Capture the cell that displays the provided text and extract its [x, y] central coordinate. 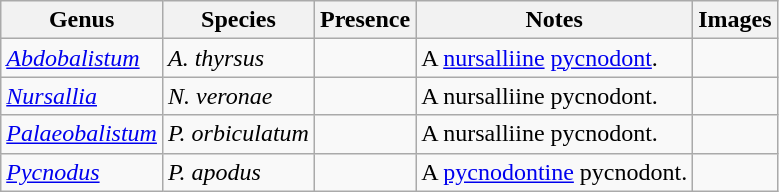
A pycnodontine pycnodont. [554, 172]
Pycnodus [82, 172]
Presence [364, 20]
P. apodus [238, 172]
Palaeobalistum [82, 134]
Notes [554, 20]
Genus [82, 20]
P. orbiculatum [238, 134]
Species [238, 20]
Images [735, 20]
N. veronae [238, 96]
A. thyrsus [238, 58]
Nursallia [82, 96]
Abdobalistum [82, 58]
